Detect which cell encompasses the target text, then output its (x, y) center coordinate. 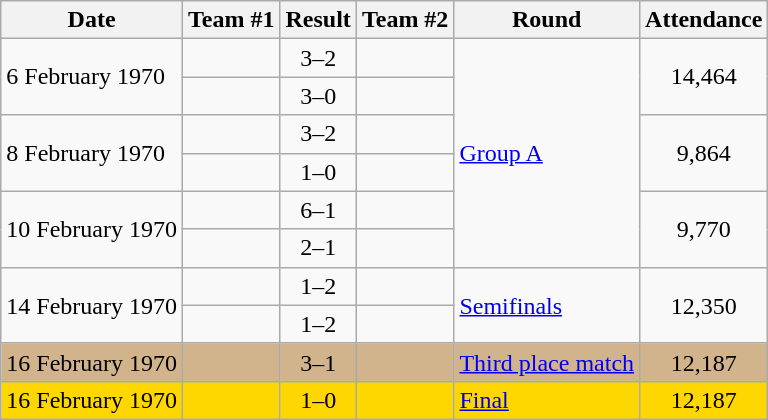
Attendance (704, 20)
Team #1 (231, 20)
3–1 (318, 362)
Final (547, 400)
Third place match (547, 362)
9,770 (704, 229)
9,864 (704, 153)
6–1 (318, 210)
12,350 (704, 305)
8 February 1970 (92, 153)
Result (318, 20)
Semifinals (547, 305)
Date (92, 20)
2–1 (318, 248)
14 February 1970 (92, 305)
Group A (547, 153)
6 February 1970 (92, 77)
Round (547, 20)
10 February 1970 (92, 229)
3–0 (318, 96)
Team #2 (405, 20)
14,464 (704, 77)
